Determine the (x, y) coordinate at the center of the cell enclosing the given text.  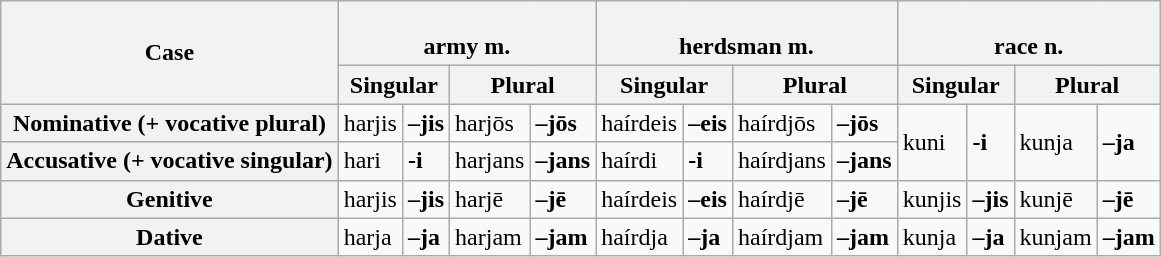
harjans (490, 161)
army m. (467, 34)
kunjam (1056, 237)
herdsman m. (747, 34)
Genitive (170, 199)
harja (370, 237)
harjam (490, 237)
Case (170, 52)
race n. (1028, 34)
Nominative (+ vocative plural) (170, 123)
haírdjam (782, 237)
kunjē (1056, 199)
harjōs (490, 123)
hari (370, 161)
kuni (932, 142)
Accusative (+ vocative singular) (170, 161)
harjē (490, 199)
haírdi (640, 161)
kunjis (932, 199)
Dative (170, 237)
haírdjē (782, 199)
haírdja (640, 237)
haírdjans (782, 161)
haírdjōs (782, 123)
